Detect which cell encompasses the target text, then output its (X, Y) center coordinate. 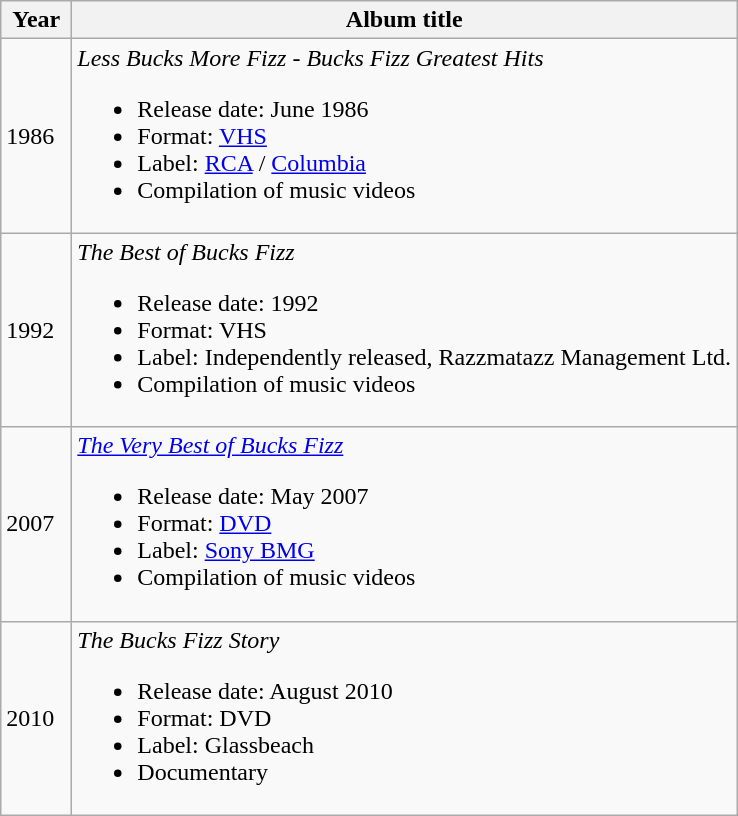
Album title (404, 20)
Year (36, 20)
The Bucks Fizz Story Release date: August 2010Format: DVDLabel: GlassbeachDocumentary (404, 718)
1986 (36, 136)
Less Bucks More Fizz - Bucks Fizz Greatest Hits Release date: June 1986Format: VHSLabel: RCA / ColumbiaCompilation of music videos (404, 136)
2007 (36, 524)
The Very Best of Bucks FizzRelease date: May 2007Format: DVDLabel: Sony BMGCompilation of music videos (404, 524)
The Best of Bucks FizzRelease date: 1992Format: VHSLabel: Independently released, Razzmatazz Management Ltd.Compilation of music videos (404, 330)
2010 (36, 718)
1992 (36, 330)
